Extract the (x, y) coordinate from the center of the cell holding the provided text.  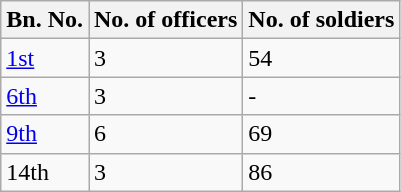
1st (45, 58)
Bn. No. (45, 20)
9th (45, 134)
54 (322, 58)
- (322, 96)
6 (165, 134)
No. of officers (165, 20)
6th (45, 96)
No. of soldiers (322, 20)
69 (322, 134)
14th (45, 172)
86 (322, 172)
